From the cell containing the given text, extract its center point as [X, Y] coordinate. 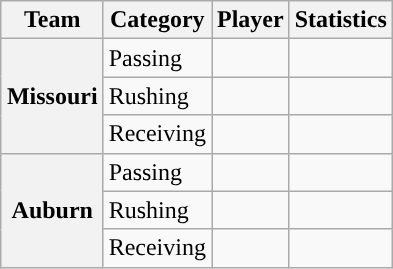
Missouri [52, 96]
Category [157, 20]
Auburn [52, 210]
Statistics [340, 20]
Player [251, 20]
Team [52, 20]
